Find where the given text appears and provide that cell's center as [x, y] coordinate. 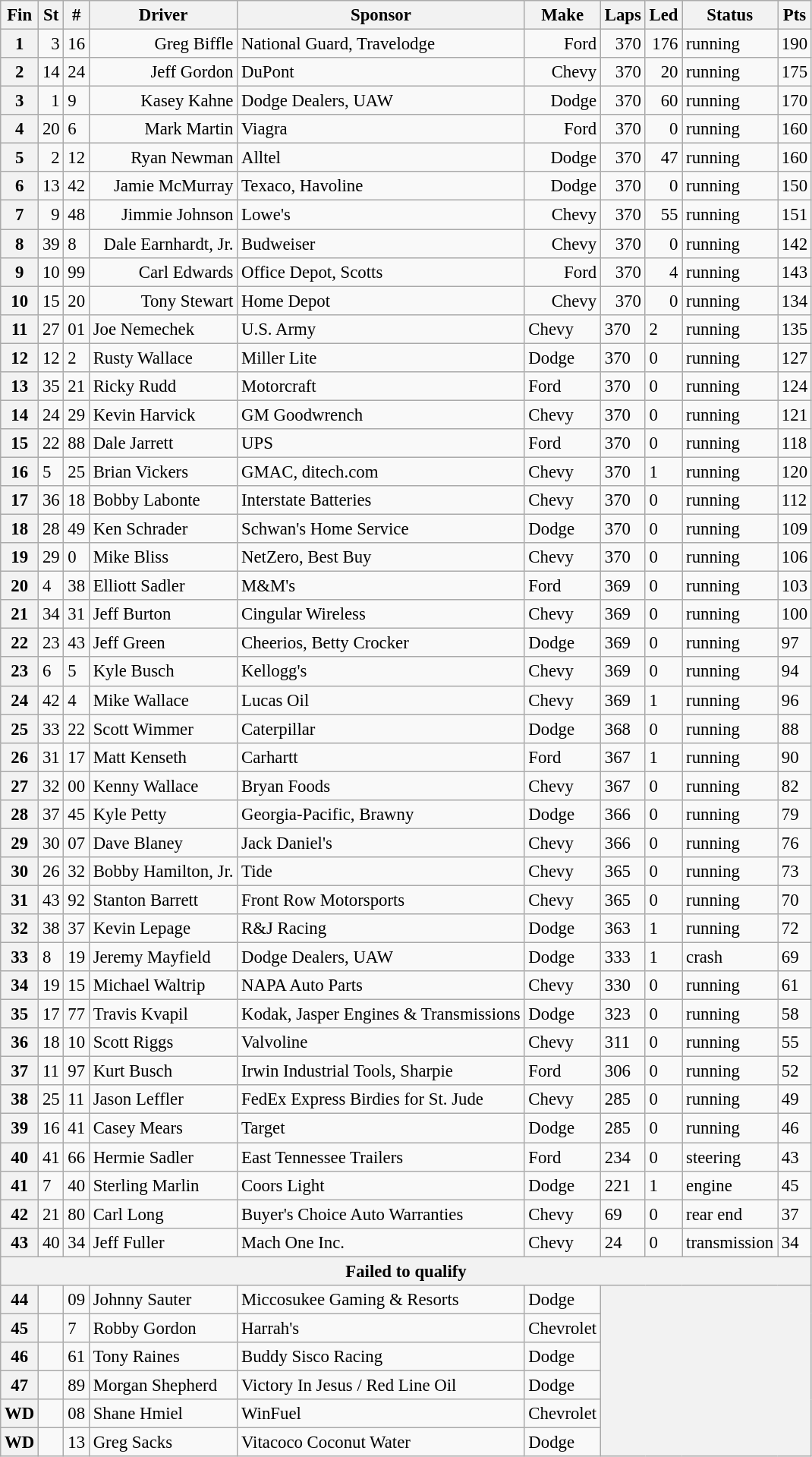
Bobby Hamilton, Jr. [162, 872]
109 [795, 529]
UPS [381, 443]
Carl Long [162, 1214]
09 [76, 1300]
East Tennessee Trailers [381, 1157]
Interstate Batteries [381, 500]
Viagra [381, 129]
Ken Schrader [162, 529]
Matt Kenseth [162, 757]
Mark Martin [162, 129]
99 [76, 272]
Tony Raines [162, 1357]
82 [795, 786]
GMAC, ditech.com [381, 471]
323 [622, 1014]
R&J Racing [381, 929]
73 [795, 872]
crash [730, 957]
00 [76, 786]
100 [795, 614]
Shane Hmiel [162, 1414]
Jeff Green [162, 643]
Bobby Labonte [162, 500]
Front Row Motorsports [381, 900]
Tide [381, 872]
Lowe's [381, 215]
52 [795, 1071]
St [52, 15]
Carhartt [381, 757]
Office Depot, Scotts [381, 272]
Kyle Petty [162, 815]
Stanton Barrett [162, 900]
Casey Mears [162, 1128]
WinFuel [381, 1414]
77 [76, 1014]
127 [795, 358]
134 [795, 301]
Pts [795, 15]
58 [795, 1014]
FedEx Express Birdies for St. Jude [381, 1100]
Texaco, Havoline [381, 186]
Lucas Oil [381, 700]
Greg Sacks [162, 1443]
Johnny Sauter [162, 1300]
M&M's [381, 586]
Greg Biffle [162, 44]
Make [562, 15]
engine [730, 1185]
121 [795, 415]
Jeff Burton [162, 614]
Kenny Wallace [162, 786]
Target [381, 1128]
Jeff Gordon [162, 72]
Joe Nemechek [162, 329]
Kevin Harvick [162, 415]
NetZero, Best Buy [381, 557]
Cingular Wireless [381, 614]
Carl Edwards [162, 272]
79 [795, 815]
NAPA Auto Parts [381, 986]
368 [622, 729]
Budweiser [381, 244]
Kyle Busch [162, 672]
Irwin Industrial Tools, Sharpie [381, 1071]
Brian Vickers [162, 471]
Caterpillar [381, 729]
190 [795, 44]
Morgan Shepherd [162, 1385]
96 [795, 700]
Kurt Busch [162, 1071]
Sponsor [381, 15]
Valvoline [381, 1042]
66 [76, 1157]
National Guard, Travelodge [381, 44]
176 [663, 44]
Tony Stewart [162, 301]
44 [20, 1300]
330 [622, 986]
GM Goodwrench [381, 415]
Michael Waltrip [162, 986]
Failed to qualify [407, 1271]
118 [795, 443]
Rusty Wallace [162, 358]
Scott Wimmer [162, 729]
Jimmie Johnson [162, 215]
234 [622, 1157]
106 [795, 557]
170 [795, 101]
90 [795, 757]
Buddy Sisco Racing [381, 1357]
363 [622, 929]
transmission [730, 1242]
Motorcraft [381, 386]
333 [622, 957]
Kellogg's [381, 672]
103 [795, 586]
221 [622, 1185]
80 [76, 1214]
306 [622, 1071]
Laps [622, 15]
Victory In Jesus / Red Line Oil [381, 1385]
rear end [730, 1214]
Schwan's Home Service [381, 529]
120 [795, 471]
Dale Earnhardt, Jr. [162, 244]
Jason Leffler [162, 1100]
Vitacoco Coconut Water [381, 1443]
steering [730, 1157]
70 [795, 900]
DuPont [381, 72]
Jeff Fuller [162, 1242]
Mach One Inc. [381, 1242]
175 [795, 72]
Home Depot [381, 301]
Ryan Newman [162, 158]
Hermie Sadler [162, 1157]
Bryan Foods [381, 786]
Mike Bliss [162, 557]
# [76, 15]
01 [76, 329]
48 [76, 215]
Jeremy Mayfield [162, 957]
Harrah's [381, 1328]
151 [795, 215]
Kevin Lepage [162, 929]
Dave Blaney [162, 843]
Jamie McMurray [162, 186]
Georgia-Pacific, Brawny [381, 815]
Coors Light [381, 1185]
Jack Daniel's [381, 843]
Alltel [381, 158]
Kasey Kahne [162, 101]
Sterling Marlin [162, 1185]
Cheerios, Betty Crocker [381, 643]
311 [622, 1042]
135 [795, 329]
07 [76, 843]
Kodak, Jasper Engines & Transmissions [381, 1014]
Buyer's Choice Auto Warranties [381, 1214]
Mike Wallace [162, 700]
Status [730, 15]
Fin [20, 15]
Scott Riggs [162, 1042]
Dale Jarrett [162, 443]
Robby Gordon [162, 1328]
Travis Kvapil [162, 1014]
Ricky Rudd [162, 386]
Led [663, 15]
U.S. Army [381, 329]
Miller Lite [381, 358]
60 [663, 101]
92 [76, 900]
124 [795, 386]
142 [795, 244]
112 [795, 500]
143 [795, 272]
150 [795, 186]
72 [795, 929]
89 [76, 1385]
Miccosukee Gaming & Resorts [381, 1300]
Driver [162, 15]
Elliott Sadler [162, 586]
76 [795, 843]
94 [795, 672]
08 [76, 1414]
